Determine the (X, Y) coordinate at the center of the cell enclosing the given text.  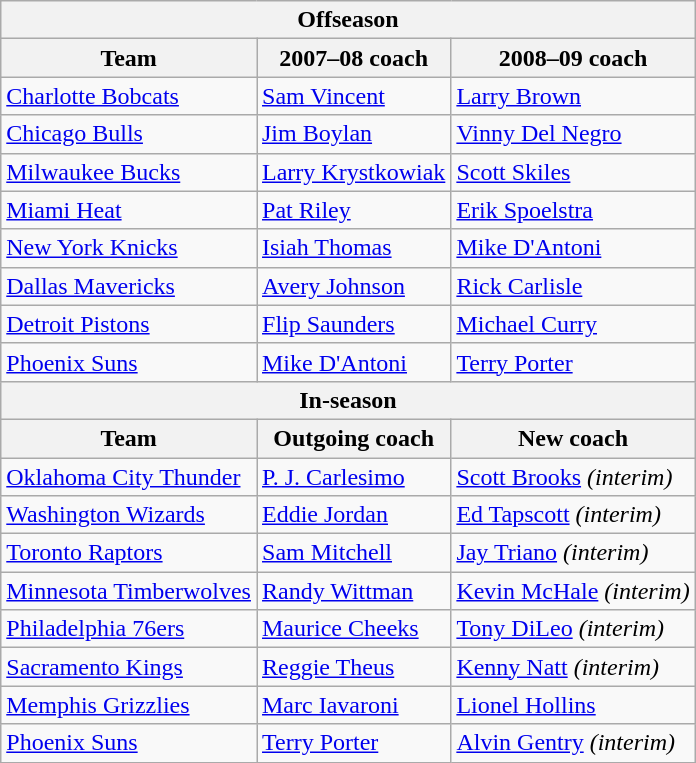
Sacramento Kings (129, 667)
Miami Heat (129, 210)
Memphis Grizzlies (129, 705)
Avery Johnson (353, 286)
Detroit Pistons (129, 324)
Erik Spoelstra (573, 210)
Offseason (348, 20)
Reggie Theus (353, 667)
Larry Krystkowiak (353, 172)
Eddie Jordan (353, 515)
Sam Vincent (353, 96)
Jim Boylan (353, 134)
Scott Brooks (interim) (573, 477)
Maurice Cheeks (353, 629)
Dallas Mavericks (129, 286)
Lionel Hollins (573, 705)
Isiah Thomas (353, 248)
Ed Tapscott (interim) (573, 515)
Flip Saunders (353, 324)
Vinny Del Negro (573, 134)
Randy Wittman (353, 591)
2007–08 coach (353, 58)
Jay Triano (interim) (573, 553)
New York Knicks (129, 248)
Alvin Gentry (interim) (573, 743)
Larry Brown (573, 96)
Tony DiLeo (interim) (573, 629)
Kevin McHale (interim) (573, 591)
Minnesota Timberwolves (129, 591)
Sam Mitchell (353, 553)
Michael Curry (573, 324)
Chicago Bulls (129, 134)
Toronto Raptors (129, 553)
Pat Riley (353, 210)
P. J. Carlesimo (353, 477)
Milwaukee Bucks (129, 172)
Rick Carlisle (573, 286)
Scott Skiles (573, 172)
New coach (573, 438)
Kenny Natt (interim) (573, 667)
Outgoing coach (353, 438)
2008–09 coach (573, 58)
Marc Iavaroni (353, 705)
Washington Wizards (129, 515)
Charlotte Bobcats (129, 96)
In-season (348, 400)
Philadelphia 76ers (129, 629)
Oklahoma City Thunder (129, 477)
